Scan for the cell matching the given text and deliver its [X, Y] coordinate at center. 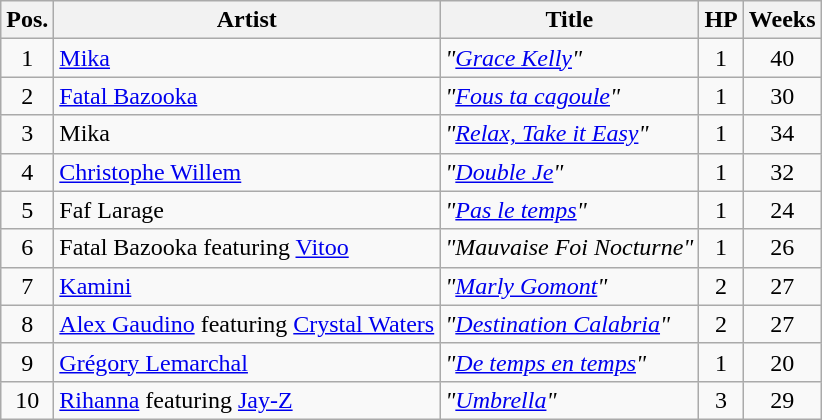
"Destination Calabria" [570, 324]
29 [782, 400]
"Double Je" [570, 172]
Rihanna featuring Jay-Z [247, 400]
8 [28, 324]
"Relax, Take it Easy" [570, 134]
Faf Larage [247, 210]
20 [782, 362]
Kamini [247, 286]
Artist [247, 20]
"Fous ta cagoule" [570, 96]
30 [782, 96]
9 [28, 362]
40 [782, 58]
32 [782, 172]
Weeks [782, 20]
Fatal Bazooka [247, 96]
Fatal Bazooka featuring Vitoo [247, 248]
6 [28, 248]
"De temps en temps" [570, 362]
Grégory Lemarchal [247, 362]
"Marly Gomont" [570, 286]
5 [28, 210]
Christophe Willem [247, 172]
"Umbrella" [570, 400]
10 [28, 400]
"Grace Kelly" [570, 58]
24 [782, 210]
"Pas le temps" [570, 210]
HP [721, 20]
Title [570, 20]
"Mauvaise Foi Nocturne" [570, 248]
4 [28, 172]
34 [782, 134]
26 [782, 248]
7 [28, 286]
Pos. [28, 20]
Alex Gaudino featuring Crystal Waters [247, 324]
